Scan for the cell matching the given text and deliver its (x, y) coordinate at center. 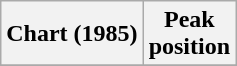
Peakposition (189, 34)
Chart (1985) (72, 34)
